Provide the [x, y] coordinate of the cell's center where the given text is located.  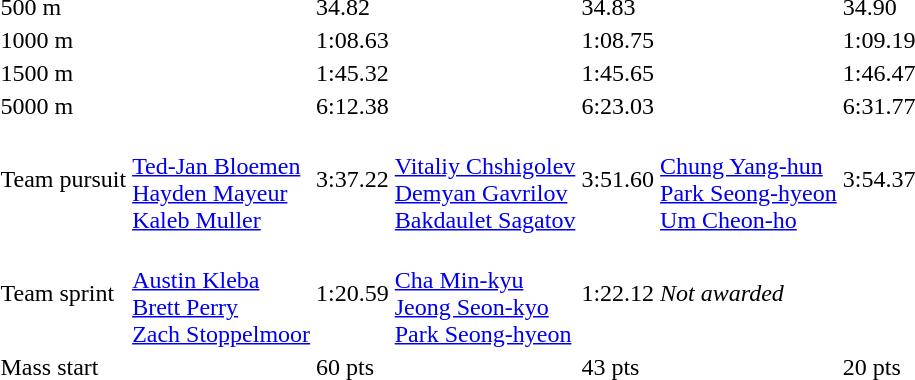
1:22.12 [618, 294]
6:12.38 [353, 106]
3:51.60 [618, 180]
Cha Min-kyuJeong Seon-kyoPark Seong-hyeon [485, 294]
1:45.32 [353, 73]
6:23.03 [618, 106]
1:08.63 [353, 40]
Chung Yang-hunPark Seong-hyeonUm Cheon-ho [749, 180]
1:45.65 [618, 73]
1:20.59 [353, 294]
3:37.22 [353, 180]
Austin KlebaBrett PerryZach Stoppelmoor [222, 294]
Ted-Jan BloemenHayden MayeurKaleb Muller [222, 180]
Vitaliy ChshigolevDemyan GavrilovBakdaulet Sagatov [485, 180]
1:08.75 [618, 40]
